Provide the [X, Y] coordinate of the cell's center where the given text is located.  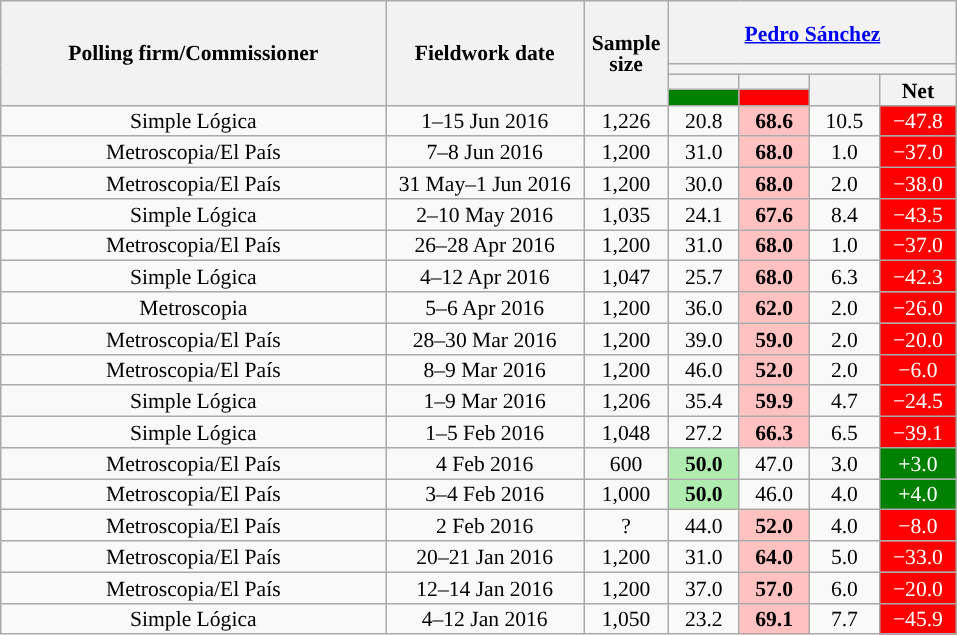
−38.0 [918, 184]
−47.8 [918, 120]
5–6 Apr 2016 [485, 308]
+4.0 [918, 494]
Fieldwork date [485, 53]
3.0 [844, 464]
1–9 Mar 2016 [485, 402]
59.9 [774, 402]
6.3 [844, 276]
4.7 [844, 402]
1,000 [626, 494]
66.3 [774, 432]
1,050 [626, 618]
37.0 [704, 588]
6.5 [844, 432]
27.2 [704, 432]
1–5 Feb 2016 [485, 432]
35.4 [704, 402]
20.8 [704, 120]
−6.0 [918, 370]
Sample size [626, 53]
57.0 [774, 588]
30.0 [704, 184]
1,047 [626, 276]
12–14 Jan 2016 [485, 588]
Polling firm/Commissioner [194, 53]
68.6 [774, 120]
+3.0 [918, 464]
−43.5 [918, 214]
39.0 [704, 338]
25.7 [704, 276]
20–21 Jan 2016 [485, 556]
31 May–1 Jun 2016 [485, 184]
−26.0 [918, 308]
69.1 [774, 618]
Metroscopia [194, 308]
23.2 [704, 618]
2–10 May 2016 [485, 214]
62.0 [774, 308]
Net [918, 90]
−42.3 [918, 276]
1,035 [626, 214]
8–9 Mar 2016 [485, 370]
7.7 [844, 618]
−8.0 [918, 526]
24.1 [704, 214]
−33.0 [918, 556]
28–30 Mar 2016 [485, 338]
3–4 Feb 2016 [485, 494]
−39.1 [918, 432]
8.4 [844, 214]
1,048 [626, 432]
26–28 Apr 2016 [485, 246]
59.0 [774, 338]
Pedro Sánchez [813, 32]
1–15 Jun 2016 [485, 120]
36.0 [704, 308]
4 Feb 2016 [485, 464]
44.0 [704, 526]
10.5 [844, 120]
1,226 [626, 120]
64.0 [774, 556]
67.6 [774, 214]
? [626, 526]
4–12 Apr 2016 [485, 276]
1,206 [626, 402]
7–8 Jun 2016 [485, 152]
−45.9 [918, 618]
600 [626, 464]
−24.5 [918, 402]
4–12 Jan 2016 [485, 618]
5.0 [844, 556]
47.0 [774, 464]
6.0 [844, 588]
2 Feb 2016 [485, 526]
